Detect which cell encompasses the target text, then output its [X, Y] center coordinate. 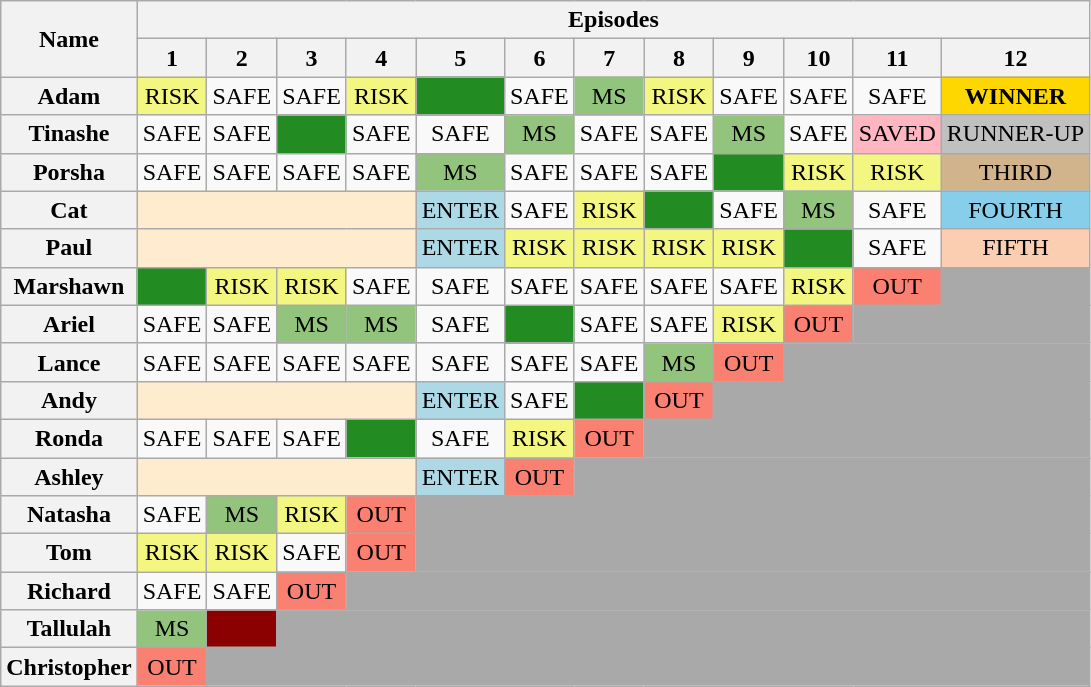
Adam [69, 96]
Ashley [69, 477]
Andy [69, 400]
7 [609, 58]
Christopher [69, 667]
THIRD [1015, 172]
12 [1015, 58]
FIFTH [1015, 248]
8 [679, 58]
2 [242, 58]
4 [381, 58]
3 [312, 58]
FOURTH [1015, 210]
Porsha [69, 172]
10 [819, 58]
Ariel [69, 324]
11 [897, 58]
Cat [69, 210]
RUNNER-UP [1015, 134]
Tinashe [69, 134]
Marshawn [69, 286]
5 [460, 58]
Ronda [69, 438]
Tallulah [69, 629]
Episodes [614, 20]
Natasha [69, 515]
1 [172, 58]
Richard [69, 591]
Name [69, 39]
Paul [69, 248]
6 [540, 58]
Tom [69, 553]
Lance [69, 362]
SAVED [897, 134]
9 [749, 58]
WINNER [1015, 96]
